Output the (X, Y) coordinate of the center of the cell containing the given text.  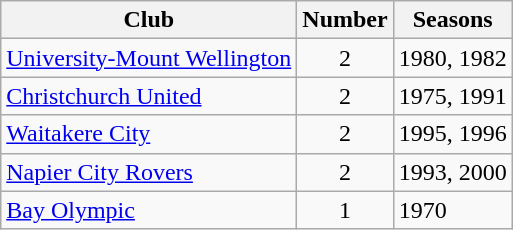
1975, 1991 (452, 96)
1 (345, 210)
Bay Olympic (149, 210)
1970 (452, 210)
1993, 2000 (452, 172)
1995, 1996 (452, 134)
Number (345, 20)
1980, 1982 (452, 58)
University-Mount Wellington (149, 58)
Christchurch United (149, 96)
Waitakere City (149, 134)
Seasons (452, 20)
Napier City Rovers (149, 172)
Club (149, 20)
